Provide the [X, Y] coordinate of the cell's center where the given text is located.  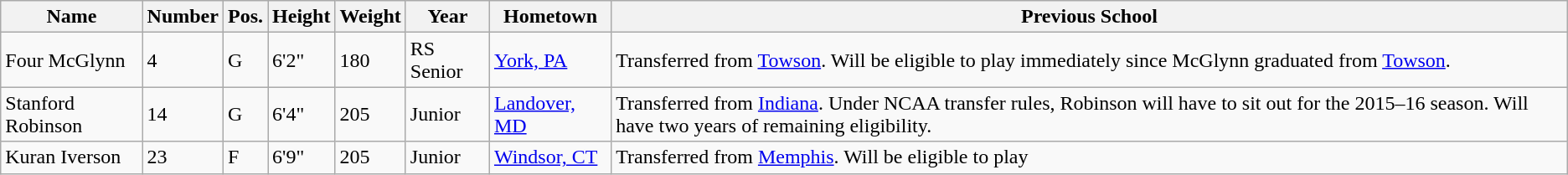
Hometown [549, 17]
6'2" [302, 60]
Four McGlynn [72, 60]
Kuran Iverson [72, 157]
Name [72, 17]
Weight [370, 17]
Height [302, 17]
Landover, MD [549, 114]
Number [183, 17]
F [245, 157]
23 [183, 157]
Transferred from Towson. Will be eligible to play immediately since McGlynn graduated from Towson. [1090, 60]
14 [183, 114]
Windsor, CT [549, 157]
Pos. [245, 17]
6'4" [302, 114]
180 [370, 60]
Transferred from Memphis. Will be eligible to play [1090, 157]
6'9" [302, 157]
Previous School [1090, 17]
Stanford Robinson [72, 114]
RS Senior [447, 60]
4 [183, 60]
York, PA [549, 60]
Year [447, 17]
